Search for the cell housing the specified text and yield its [X, Y] center coordinate. 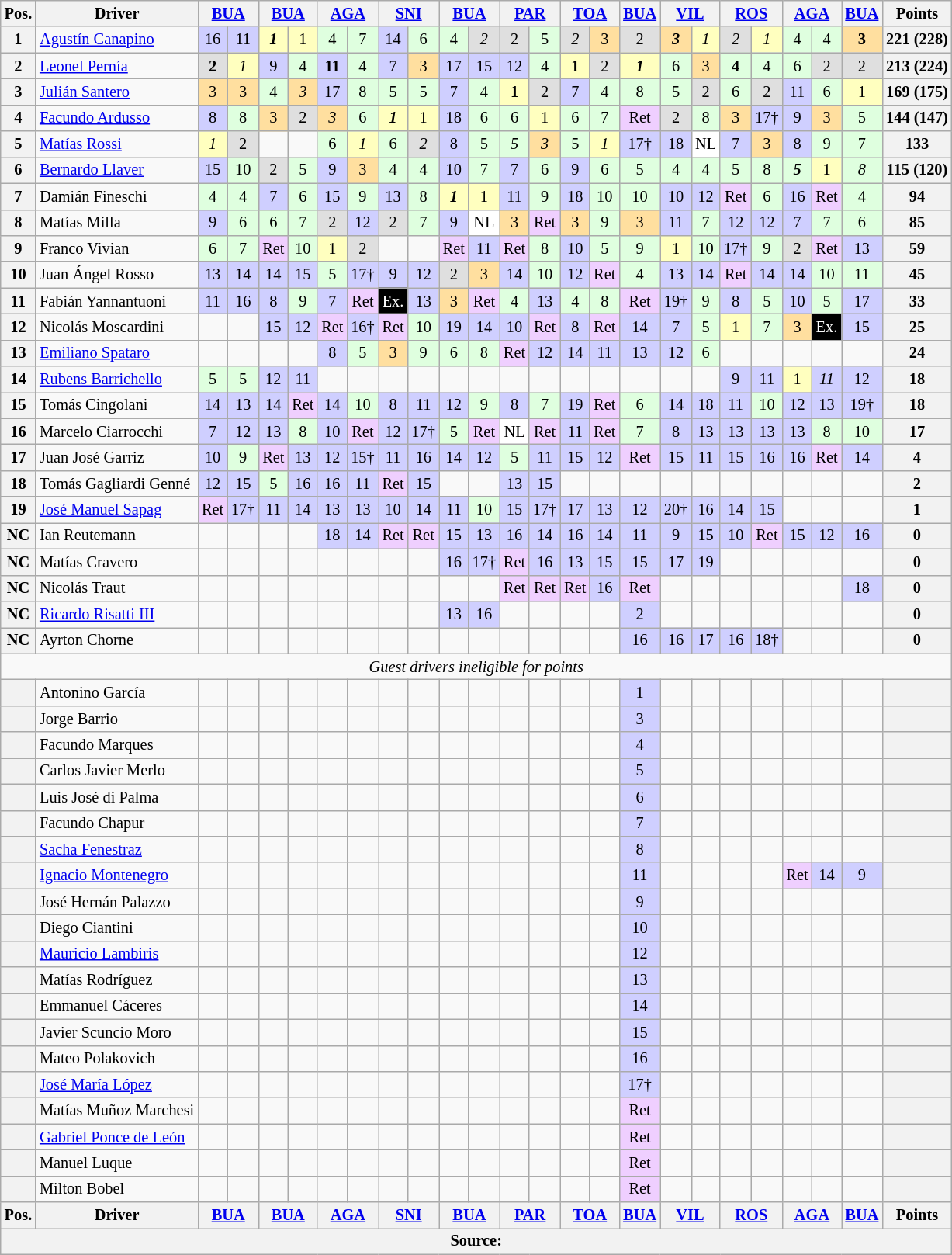
Rubens Barrichello [116, 380]
Ian Reutemann [116, 536]
221 (228) [917, 40]
45 [917, 275]
Carlos Javier Merlo [116, 771]
Mauricio Lambiris [116, 954]
Matías Cravero [116, 562]
213 (224) [917, 66]
José Manuel Sapag [116, 510]
Antonino García [116, 692]
94 [917, 196]
169 (175) [917, 92]
Tomás Cingolani [116, 405]
16† [362, 327]
Julián Santero [116, 92]
115 (120) [917, 170]
Juan José Garriz [116, 457]
144 (147) [917, 118]
Franco Vivian [116, 248]
20† [676, 510]
Bernardo Llaver [116, 170]
Facundo Ardusso [116, 118]
Mateo Polakovich [116, 1059]
18† [767, 640]
133 [917, 144]
Sacha Fenestraz [116, 849]
Ricardo Risatti III [116, 614]
Javier Scuncio Moro [116, 1032]
Luis José di Palma [116, 797]
25 [917, 327]
33 [917, 301]
José María López [116, 1084]
Matías Rossi [116, 144]
Matías Milla [116, 223]
Nicolás Moscardini [116, 327]
Manuel Luque [116, 1163]
Matías Rodríguez [116, 980]
24 [917, 353]
Leonel Pernía [116, 66]
Damián Fineschi [116, 196]
Ayrton Chorne [116, 640]
Diego Ciantini [116, 927]
Guest drivers ineligible for points [476, 667]
85 [917, 223]
Marcelo Ciarrocchi [116, 432]
Fabián Yannantuoni [116, 301]
59 [917, 248]
Facundo Chapur [116, 823]
Milton Bobel [116, 1189]
15† [362, 457]
Juan Ángel Rosso [116, 275]
Source: [476, 1241]
Agustín Canapino [116, 40]
José Hernán Palazzo [116, 902]
Facundo Marques [116, 745]
Ignacio Montenegro [116, 875]
Tomás Gagliardi Genné [116, 484]
Nicolás Traut [116, 588]
Jorge Barrio [116, 719]
Emiliano Spataro [116, 353]
Emmanuel Cáceres [116, 1006]
Matías Muñoz Marchesi [116, 1111]
Gabriel Ponce de León [116, 1137]
